Locate the cell with the specified text and output its (X, Y) center coordinate. 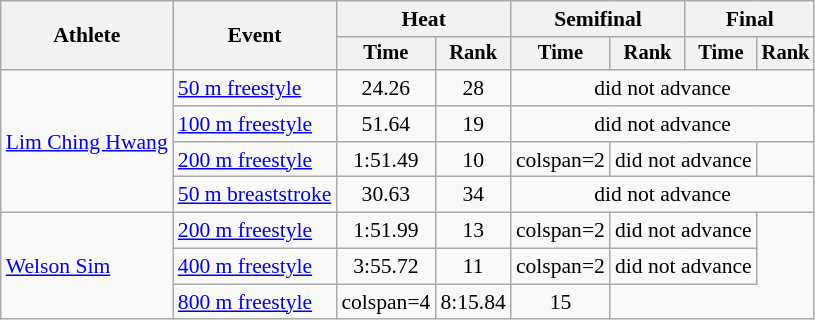
51.64 (386, 124)
colspan=4 (386, 302)
11 (472, 267)
400 m freestyle (255, 267)
30.63 (386, 195)
Heat (424, 19)
1:51.49 (386, 160)
Welson Sim (87, 266)
1:51.99 (386, 231)
100 m freestyle (255, 124)
800 m freestyle (255, 302)
50 m freestyle (255, 88)
Lim Ching Hwang (87, 141)
3:55.72 (386, 267)
24.26 (386, 88)
Semifinal (598, 19)
19 (472, 124)
Athlete (87, 36)
8:15.84 (472, 302)
15 (560, 302)
28 (472, 88)
10 (472, 160)
Event (255, 36)
Final (750, 19)
13 (472, 231)
34 (472, 195)
50 m breaststroke (255, 195)
